Detect which cell encompasses the target text, then output its (X, Y) center coordinate. 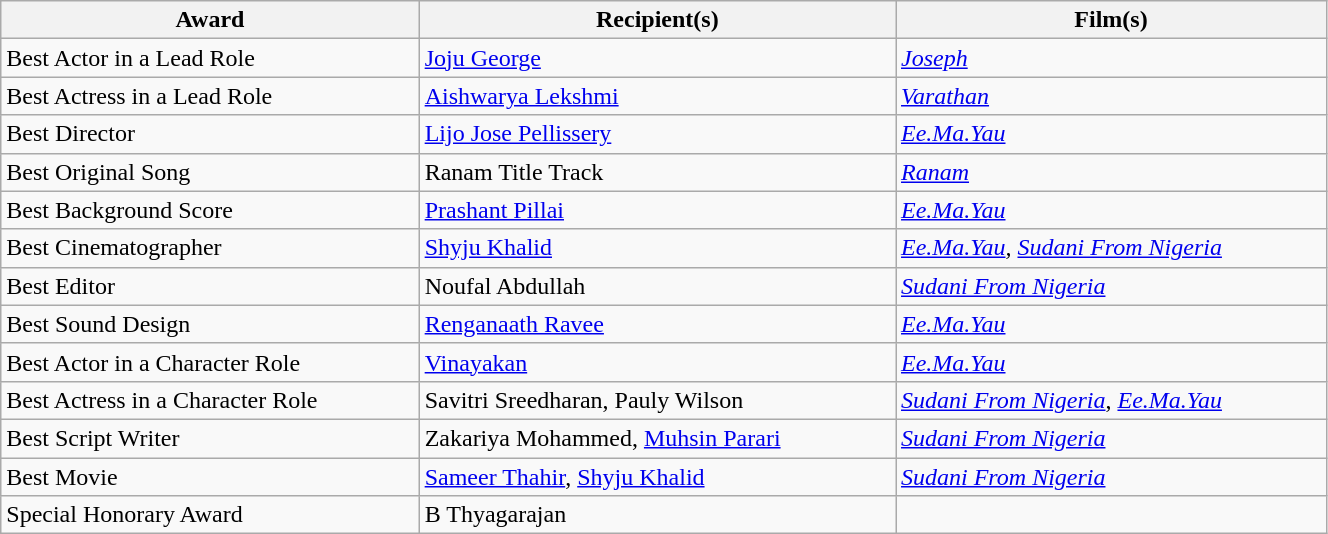
Noufal Abdullah (657, 286)
Best Actor in a Character Role (210, 362)
Award (210, 20)
Best Actress in a Lead Role (210, 96)
Best Editor (210, 286)
Best Actor in a Lead Role (210, 58)
Best Original Song (210, 172)
Best Background Score (210, 210)
Sameer Thahir, Shyju Khalid (657, 477)
Vinayakan (657, 362)
Film(s) (1112, 20)
Varathan (1112, 96)
Zakariya Mohammed, Muhsin Parari (657, 438)
Special Honorary Award (210, 515)
Renganaath Ravee (657, 324)
Ee.Ma.Yau, Sudani From Nigeria (1112, 248)
Aishwarya Lekshmi (657, 96)
Best Movie (210, 477)
Lijo Jose Pellissery (657, 134)
Sudani From Nigeria, Ee.Ma.Yau (1112, 400)
Best Director (210, 134)
Recipient(s) (657, 20)
Ranam Title Track (657, 172)
Joju George (657, 58)
Best Script Writer (210, 438)
Best Sound Design (210, 324)
Shyju Khalid (657, 248)
Best Actress in a Character Role (210, 400)
Joseph (1112, 58)
Savitri Sreedharan, Pauly Wilson (657, 400)
Best Cinematographer (210, 248)
Prashant Pillai (657, 210)
B Thyagarajan (657, 515)
Ranam (1112, 172)
